Scan for the cell matching the given text and deliver its (x, y) coordinate at center. 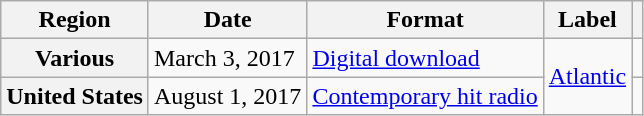
Contemporary hit radio (425, 96)
March 3, 2017 (227, 58)
August 1, 2017 (227, 96)
Various (75, 58)
Atlantic (587, 77)
Date (227, 20)
Format (425, 20)
Label (587, 20)
Digital download (425, 58)
United States (75, 96)
Region (75, 20)
